Determine the (X, Y) coordinate at the center of the cell enclosing the given text.  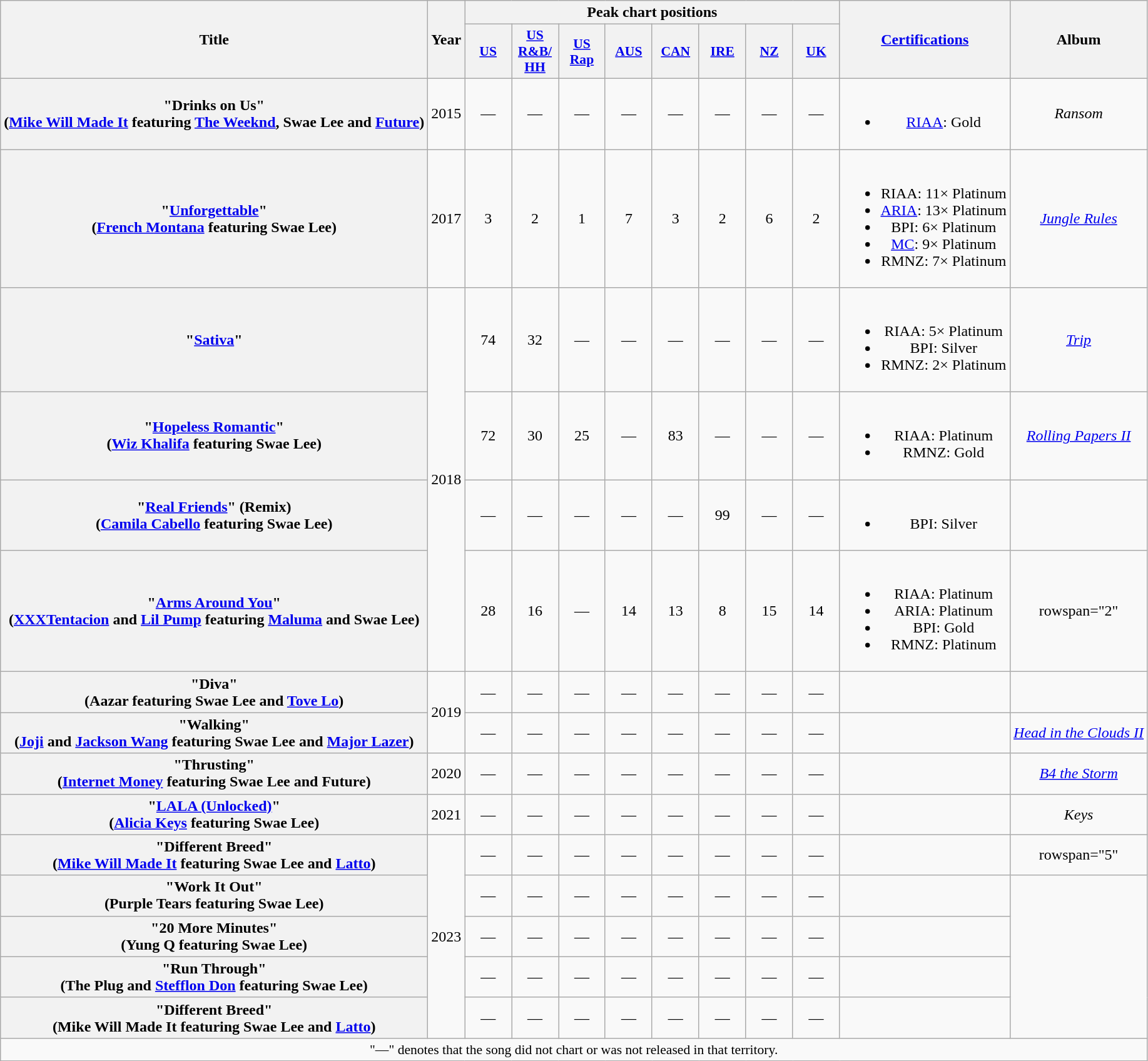
2017 (447, 218)
28 (488, 611)
2015 (447, 114)
rowspan="2" (1079, 611)
30 (536, 436)
13 (676, 611)
NZ (770, 51)
Album (1079, 40)
Year (447, 40)
Head in the Clouds II (1079, 733)
"Run Through"(The Plug and Stefflon Don featuring Swae Lee) (214, 977)
32 (536, 340)
15 (770, 611)
RIAA: PlatinumARIA: PlatinumBPI: GoldRMNZ: Platinum (925, 611)
BPI: Silver (925, 515)
USR&B/HH (536, 51)
"Work It Out" (Purple Tears featuring Swae Lee) (214, 896)
"Drinks on Us"(Mike Will Made It featuring The Weeknd, Swae Lee and Future) (214, 114)
"Sativa" (214, 340)
"Real Friends" (Remix)(Camila Cabello featuring Swae Lee) (214, 515)
Peak chart positions (652, 13)
74 (488, 340)
AUS (628, 51)
Title (214, 40)
Rolling Papers II (1079, 436)
US (488, 51)
RIAA: 5× PlatinumBPI: SilverRMNZ: 2× Platinum (925, 340)
RIAA: 11× PlatinumARIA: 13× PlatinumBPI: 6× PlatinumMC: 9× PlatinumRMNZ: 7× Platinum (925, 218)
99 (722, 515)
Jungle Rules (1079, 218)
"Walking"(Joji and Jackson Wang featuring Swae Lee and Major Lazer) (214, 733)
UK (816, 51)
"20 More Minutes"(Yung Q featuring Swae Lee) (214, 936)
Trip (1079, 340)
rowspan="5" (1079, 855)
2023 (447, 936)
"Thrusting"(Internet Money featuring Swae Lee and Future) (214, 773)
6 (770, 218)
"Hopeless Romantic"(Wiz Khalifa featuring Swae Lee) (214, 436)
2018 (447, 480)
"Unforgettable"(French Montana featuring Swae Lee) (214, 218)
"—" denotes that the song did not chart or was not released in that territory. (574, 1049)
16 (536, 611)
RIAA: PlatinumRMNZ: Gold (925, 436)
"Arms Around You"(XXXTentacion and Lil Pump featuring Maluma and Swae Lee) (214, 611)
8 (722, 611)
IRE (722, 51)
Keys (1079, 815)
7 (628, 218)
B4 the Storm (1079, 773)
"Diva" (Aazar featuring Swae Lee and Tove Lo) (214, 692)
USRap (582, 51)
2021 (447, 815)
RIAA: Gold (925, 114)
72 (488, 436)
Ransom (1079, 114)
CAN (676, 51)
Certifications (925, 40)
83 (676, 436)
1 (582, 218)
"LALA (Unlocked)" (Alicia Keys featuring Swae Lee) (214, 815)
2019 (447, 713)
2020 (447, 773)
25 (582, 436)
